Scan for the cell matching the given text and deliver its (x, y) coordinate at center. 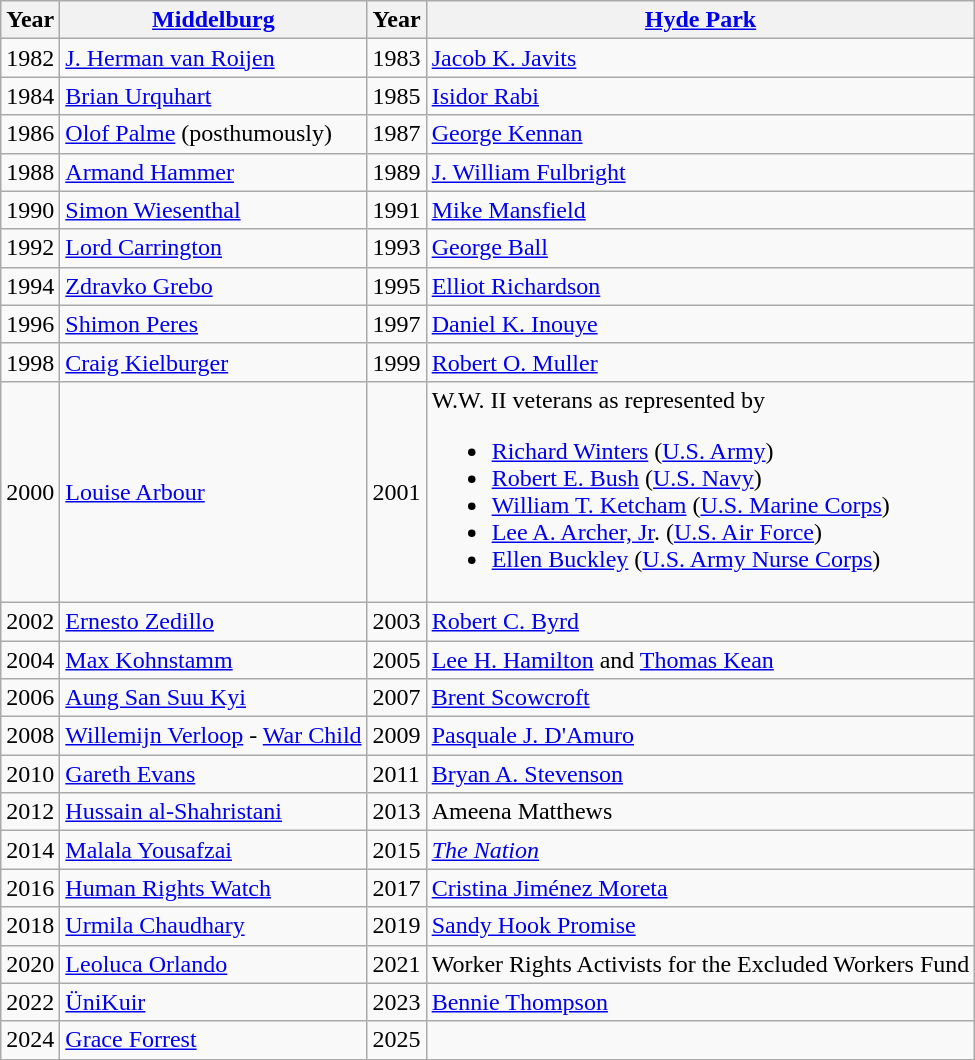
Isidor Rabi (700, 96)
1998 (30, 362)
Sandy Hook Promise (700, 926)
Jacob K. Javits (700, 58)
Hussain al-Shahristani (214, 812)
2006 (30, 698)
2003 (396, 621)
Middelburg (214, 20)
2007 (396, 698)
2014 (30, 850)
2005 (396, 659)
2018 (30, 926)
Malala Yousafzai (214, 850)
2009 (396, 736)
Brent Scowcroft (700, 698)
1988 (30, 172)
Bennie Thompson (700, 1002)
Urmila Chaudhary (214, 926)
1984 (30, 96)
2010 (30, 774)
1991 (396, 210)
1997 (396, 324)
2015 (396, 850)
Max Kohnstamm (214, 659)
Simon Wiesenthal (214, 210)
1985 (396, 96)
J. Herman van Roijen (214, 58)
Aung San Suu Kyi (214, 698)
Cristina Jiménez Moreta (700, 888)
2008 (30, 736)
Lee H. Hamilton and Thomas Kean (700, 659)
1987 (396, 134)
2019 (396, 926)
2024 (30, 1040)
2004 (30, 659)
Lord Carrington (214, 248)
1983 (396, 58)
2021 (396, 964)
2025 (396, 1040)
1993 (396, 248)
Louise Arbour (214, 492)
2000 (30, 492)
2017 (396, 888)
George Ball (700, 248)
Robert O. Muller (700, 362)
Robert C. Byrd (700, 621)
2023 (396, 1002)
Human Rights Watch (214, 888)
Brian Urquhart (214, 96)
1982 (30, 58)
Worker Rights Activists for the Excluded Workers Fund (700, 964)
Hyde Park (700, 20)
1996 (30, 324)
1989 (396, 172)
Ernesto Zedillo (214, 621)
Bryan A. Stevenson (700, 774)
2022 (30, 1002)
2013 (396, 812)
2002 (30, 621)
Daniel K. Inouye (700, 324)
Craig Kielburger (214, 362)
2012 (30, 812)
Elliot Richardson (700, 286)
Willemijn Verloop - War Child (214, 736)
Zdravko Grebo (214, 286)
Olof Palme (posthumously) (214, 134)
Mike Mansfield (700, 210)
J. William Fulbright (700, 172)
2011 (396, 774)
1999 (396, 362)
2020 (30, 964)
1986 (30, 134)
Pasquale J. D'Amuro (700, 736)
Shimon Peres (214, 324)
2016 (30, 888)
Ameena Matthews (700, 812)
The Nation (700, 850)
1994 (30, 286)
Grace Forrest (214, 1040)
1990 (30, 210)
ÜniKuir (214, 1002)
George Kennan (700, 134)
Leoluca Orlando (214, 964)
1995 (396, 286)
2001 (396, 492)
1992 (30, 248)
Armand Hammer (214, 172)
Gareth Evans (214, 774)
